Extract the [X, Y] coordinate from the center of the cell holding the provided text.  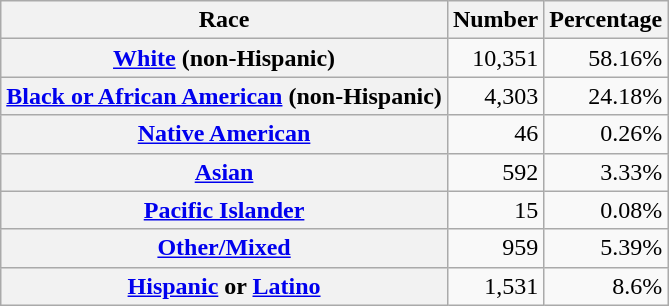
Black or African American (non-Hispanic) [224, 96]
White (non-Hispanic) [224, 58]
592 [495, 172]
Hispanic or Latino [224, 286]
5.39% [606, 248]
8.6% [606, 286]
Asian [224, 172]
0.08% [606, 210]
Other/Mixed [224, 248]
3.33% [606, 172]
Number [495, 20]
15 [495, 210]
959 [495, 248]
Percentage [606, 20]
Native American [224, 134]
4,303 [495, 96]
10,351 [495, 58]
Race [224, 20]
0.26% [606, 134]
58.16% [606, 58]
24.18% [606, 96]
46 [495, 134]
Pacific Islander [224, 210]
1,531 [495, 286]
